Locate the cell with the specified text and output its [x, y] center coordinate. 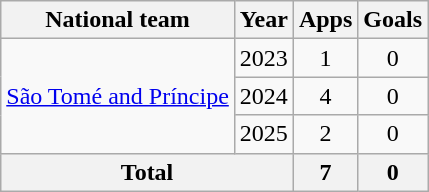
7 [325, 172]
Goals [393, 20]
2023 [264, 58]
Apps [325, 20]
1 [325, 58]
4 [325, 96]
São Tomé and Príncipe [118, 96]
2 [325, 134]
Year [264, 20]
Total [148, 172]
2025 [264, 134]
National team [118, 20]
2024 [264, 96]
